Pinpoint the cell where the given text exists, returning its (x, y) midpoint coordinate. 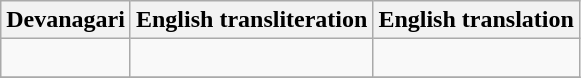
Devanagari (66, 20)
English translation (476, 20)
English transliteration (251, 20)
